Provide the [X, Y] coordinate of the cell's center where the given text is located.  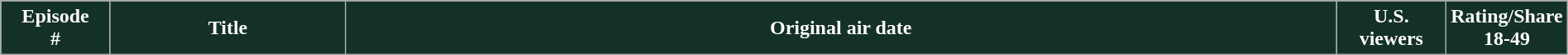
Episode# [56, 28]
Rating/Share18-49 [1507, 28]
Title [227, 28]
Original air date [841, 28]
U.S. viewers [1391, 28]
